Detect which cell encompasses the target text, then output its (x, y) center coordinate. 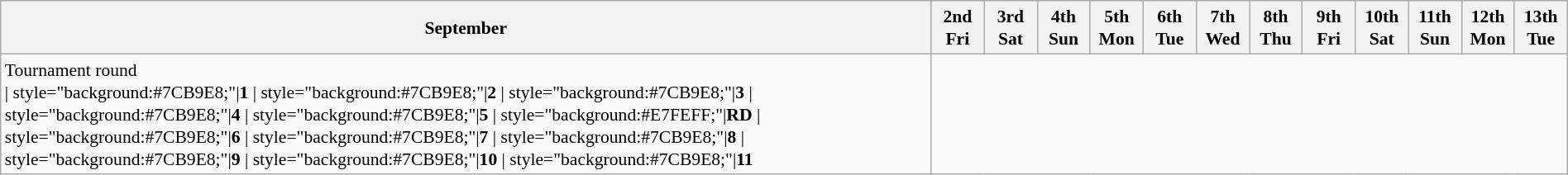
2ndFri (958, 27)
8thThu (1275, 27)
11thSun (1435, 27)
13thTue (1541, 27)
6thTue (1169, 27)
3rdSat (1011, 27)
9thFri (1329, 27)
4thSun (1064, 27)
10thSat (1382, 27)
September (466, 27)
7thWed (1222, 27)
5thMon (1116, 27)
12thMon (1488, 27)
